Scan for the cell matching the given text and deliver its [X, Y] coordinate at center. 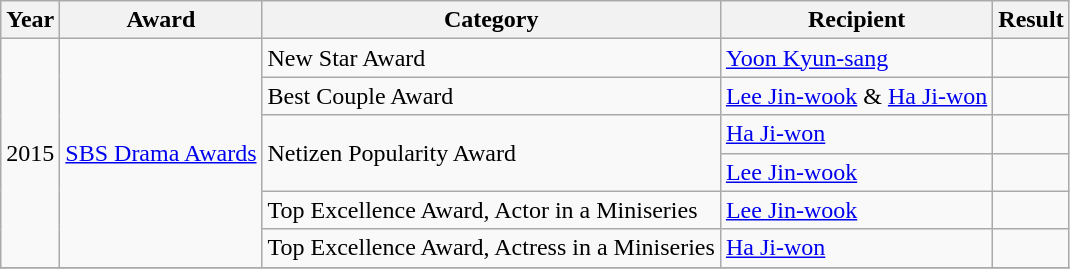
Award [161, 20]
Yoon Kyun-sang [856, 58]
2015 [30, 153]
New Star Award [491, 58]
Top Excellence Award, Actress in a Miniseries [491, 248]
Best Couple Award [491, 96]
Year [30, 20]
Lee Jin-wook & Ha Ji-won [856, 96]
Result [1031, 20]
Recipient [856, 20]
Category [491, 20]
Netizen Popularity Award [491, 153]
SBS Drama Awards [161, 153]
Top Excellence Award, Actor in a Miniseries [491, 210]
